From the cell containing the given text, extract its center point as [x, y] coordinate. 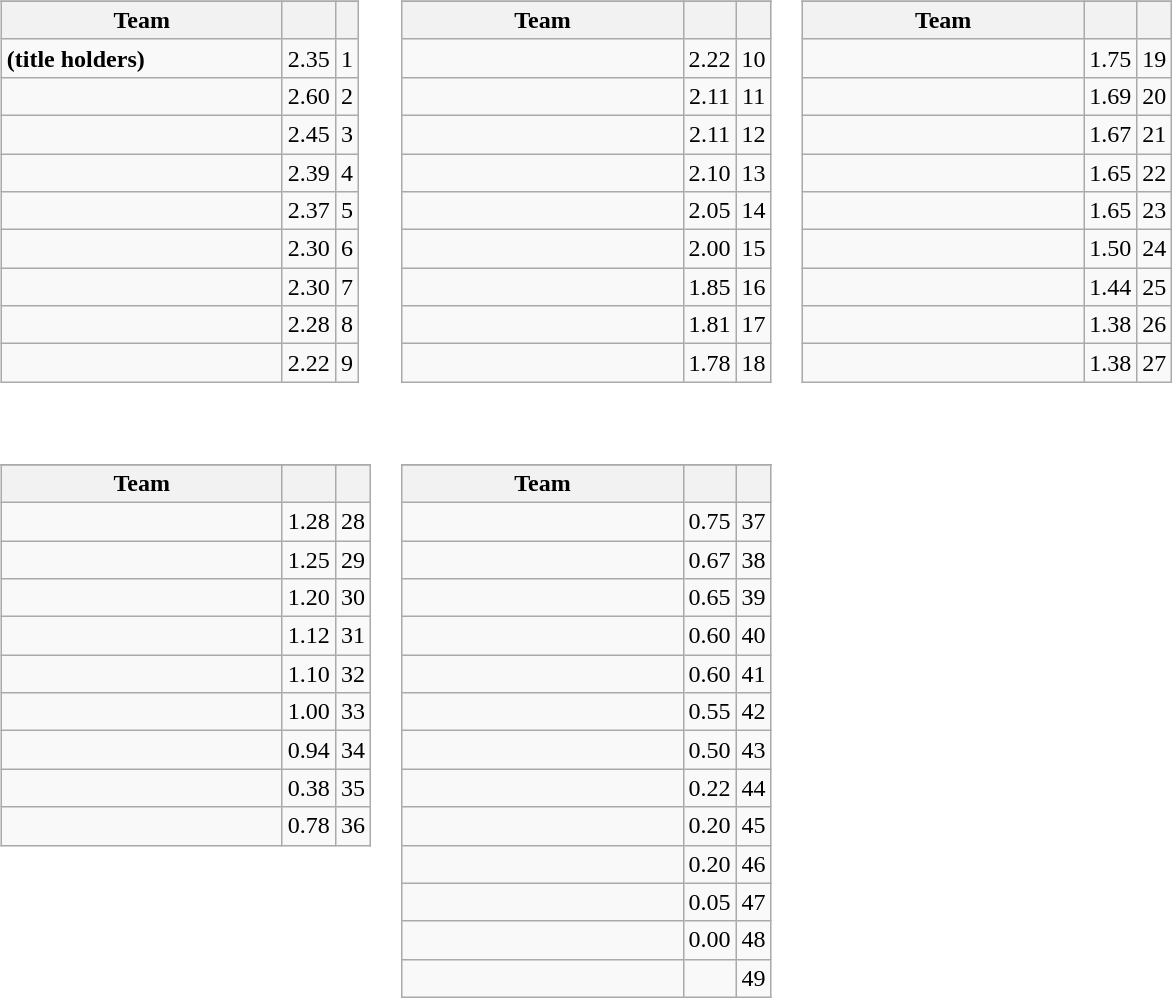
0.94 [308, 750]
2.37 [308, 211]
9 [346, 363]
2.60 [308, 96]
15 [754, 249]
1.00 [308, 712]
19 [1154, 58]
1.10 [308, 674]
1.78 [710, 363]
1.75 [1110, 58]
17 [754, 325]
1.81 [710, 325]
37 [754, 521]
2.39 [308, 173]
29 [352, 559]
2.45 [308, 134]
16 [754, 287]
2.05 [710, 211]
0.00 [710, 940]
13 [754, 173]
27 [1154, 363]
0.05 [710, 902]
1.44 [1110, 287]
0.50 [710, 750]
2.28 [308, 325]
25 [1154, 287]
38 [754, 559]
26 [1154, 325]
45 [754, 826]
1.50 [1110, 249]
8 [346, 325]
0.65 [710, 598]
5 [346, 211]
7 [346, 287]
32 [352, 674]
1.67 [1110, 134]
1.69 [1110, 96]
48 [754, 940]
31 [352, 636]
34 [352, 750]
0.67 [710, 559]
11 [754, 96]
6 [346, 249]
21 [1154, 134]
36 [352, 826]
10 [754, 58]
0.22 [710, 788]
4 [346, 173]
2 [346, 96]
39 [754, 598]
40 [754, 636]
3 [346, 134]
12 [754, 134]
0.55 [710, 712]
49 [754, 978]
0.38 [308, 788]
44 [754, 788]
30 [352, 598]
33 [352, 712]
47 [754, 902]
18 [754, 363]
0.78 [308, 826]
1 [346, 58]
1.20 [308, 598]
0.75 [710, 521]
23 [1154, 211]
43 [754, 750]
14 [754, 211]
2.00 [710, 249]
24 [1154, 249]
28 [352, 521]
42 [754, 712]
(title holders) [142, 58]
1.28 [308, 521]
1.12 [308, 636]
1.25 [308, 559]
35 [352, 788]
41 [754, 674]
20 [1154, 96]
2.35 [308, 58]
46 [754, 864]
22 [1154, 173]
2.10 [710, 173]
1.85 [710, 287]
